Determine the [x, y] coordinate at the center of the cell enclosing the given text.  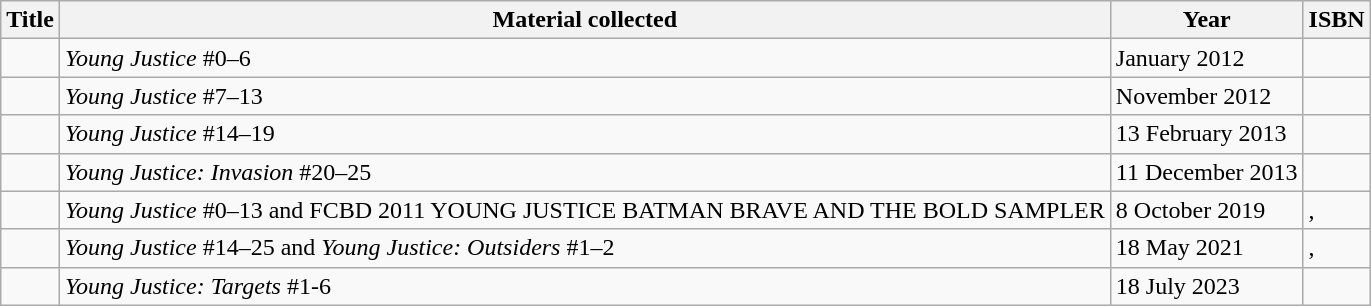
Young Justice: Invasion #20–25 [584, 172]
Young Justice #0–13 and FCBD 2011 YOUNG JUSTICE BATMAN BRAVE AND THE BOLD SAMPLER [584, 210]
13 February 2013 [1206, 134]
November 2012 [1206, 96]
11 December 2013 [1206, 172]
Title [30, 20]
18 July 2023 [1206, 286]
Young Justice: Targets #1-6 [584, 286]
Year [1206, 20]
Young Justice #0–6 [584, 58]
Young Justice #7–13 [584, 96]
January 2012 [1206, 58]
Young Justice #14–19 [584, 134]
ISBN [1336, 20]
Young Justice #14–25 and Young Justice: Outsiders #1–2 [584, 248]
8 October 2019 [1206, 210]
Material collected [584, 20]
18 May 2021 [1206, 248]
